From the cell containing the given text, extract its center point as (X, Y) coordinate. 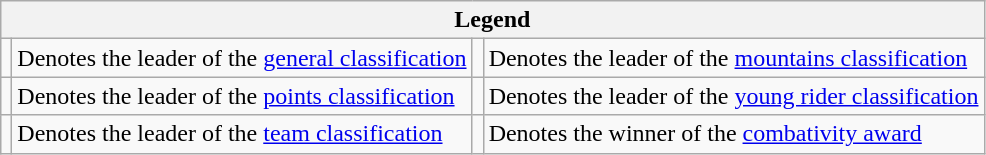
Denotes the leader of the mountains classification (734, 58)
Denotes the winner of the combativity award (734, 134)
Denotes the leader of the points classification (242, 96)
Denotes the leader of the young rider classification (734, 96)
Legend (492, 20)
Denotes the leader of the general classification (242, 58)
Denotes the leader of the team classification (242, 134)
